Detect which cell encompasses the target text, then output its (X, Y) center coordinate. 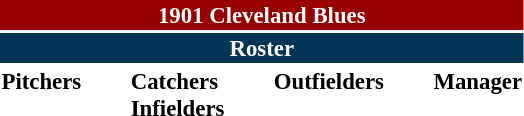
Roster (262, 48)
1901 Cleveland Blues (262, 15)
